Output the [X, Y] coordinate of the center of the cell containing the given text.  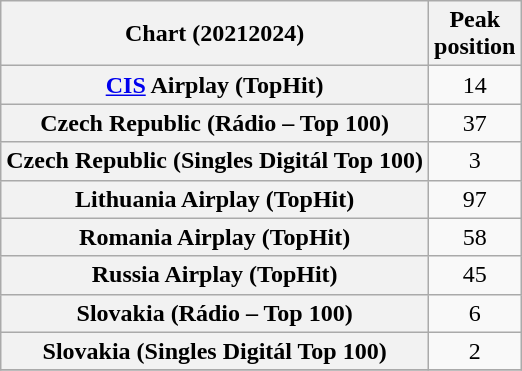
Czech Republic (Rádio – Top 100) [215, 123]
14 [475, 85]
Lithuania Airplay (TopHit) [215, 199]
Slovakia (Singles Digitál Top 100) [215, 351]
Peakposition [475, 34]
CIS Airplay (TopHit) [215, 85]
Czech Republic (Singles Digitál Top 100) [215, 161]
3 [475, 161]
97 [475, 199]
45 [475, 275]
2 [475, 351]
37 [475, 123]
6 [475, 313]
Romania Airplay (TopHit) [215, 237]
Slovakia (Rádio – Top 100) [215, 313]
Chart (20212024) [215, 34]
58 [475, 237]
Russia Airplay (TopHit) [215, 275]
